Return [X, Y] of the center of cell containing provided text 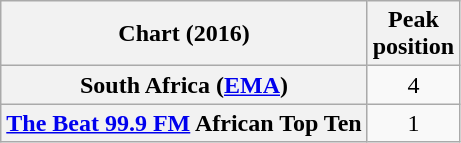
4 [413, 85]
The Beat 99.9 FM African Top Ten [184, 123]
1 [413, 123]
Chart (2016) [184, 34]
Peakposition [413, 34]
South Africa (EMA) [184, 85]
